Output the (X, Y) coordinate of the center of the cell containing the given text.  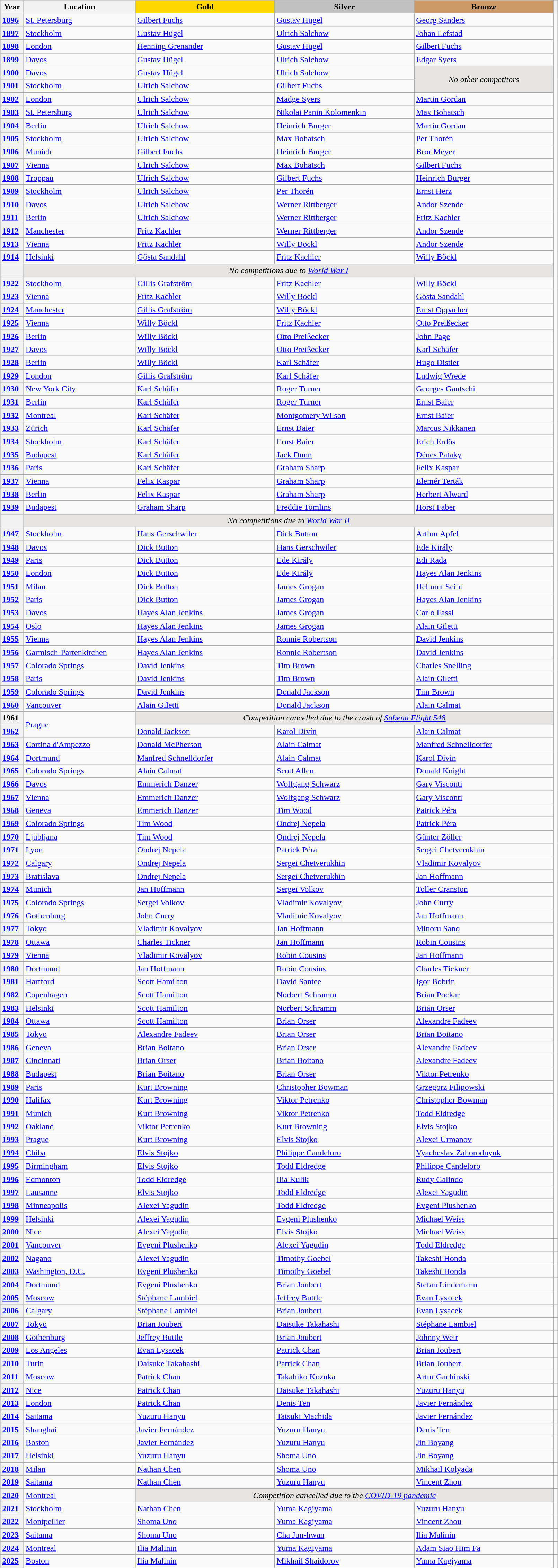
Georg Sanders (484, 20)
Erich Erdös (484, 442)
2005 (12, 1298)
Marcus Nikkanen (484, 428)
1901 (12, 86)
1932 (12, 415)
Grzegorz Filipowski (484, 1087)
Oakland (80, 1126)
1900 (12, 73)
Los Angeles (80, 1350)
Stefan Lindemann (484, 1285)
1896 (12, 20)
Lausanne (80, 1192)
1986 (12, 1048)
2004 (12, 1285)
1953 (12, 613)
2015 (12, 1430)
1937 (12, 481)
Year (12, 7)
2018 (12, 1469)
1968 (12, 810)
1972 (12, 863)
1906 (12, 152)
1991 (12, 1113)
1970 (12, 837)
Horst Faber (484, 507)
1907 (12, 165)
1951 (12, 587)
1898 (12, 46)
Bronze (484, 7)
1925 (12, 323)
Chiba (80, 1153)
Takahiko Kozuka (344, 1377)
1973 (12, 876)
1914 (12, 257)
Donald Knight (484, 771)
1924 (12, 310)
1954 (12, 626)
Washington, D.C. (80, 1271)
1979 (12, 955)
1963 (12, 744)
David Santee (344, 981)
1935 (12, 455)
Ljubljana (80, 837)
1959 (12, 692)
1960 (12, 705)
2007 (12, 1324)
2006 (12, 1311)
1931 (12, 402)
1980 (12, 968)
1923 (12, 297)
1930 (12, 389)
1971 (12, 850)
Bratislava (80, 876)
1977 (12, 929)
No other competitors (484, 79)
2017 (12, 1456)
1984 (12, 1021)
Hartford (80, 981)
Montpellier (80, 1522)
1998 (12, 1205)
Toller Cranston (484, 889)
Edi Rada (484, 560)
Madge Syers (344, 99)
2001 (12, 1245)
2020 (12, 1495)
Birmingham (80, 1166)
1969 (12, 824)
2022 (12, 1522)
2014 (12, 1416)
Gold (205, 7)
Minneapolis (80, 1205)
1950 (12, 573)
Donald McPherson (205, 744)
1993 (12, 1140)
1955 (12, 639)
1988 (12, 1074)
Hellmut Seibt (484, 587)
2016 (12, 1443)
1929 (12, 375)
1994 (12, 1153)
Elemér Terták (484, 481)
1999 (12, 1218)
Location (80, 7)
John Page (484, 336)
1904 (12, 125)
1985 (12, 1034)
1913 (12, 244)
Jack Dunn (344, 455)
2008 (12, 1337)
Cha Jun-hwan (344, 1535)
1967 (12, 797)
1958 (12, 679)
1912 (12, 231)
2011 (12, 1377)
Johnny Weir (484, 1337)
Cortina d'Ampezzo (80, 744)
1956 (12, 652)
Garmisch-Partenkirchen (80, 652)
Johan Lefstad (484, 33)
1939 (12, 507)
Arthur Apfel (484, 534)
Oslo (80, 626)
2003 (12, 1271)
1992 (12, 1126)
2012 (12, 1390)
1989 (12, 1087)
1922 (12, 283)
1936 (12, 468)
Minoru Sano (484, 929)
2025 (12, 1561)
2009 (12, 1350)
1938 (12, 494)
Mikhail Kolyada (484, 1469)
Mikhail Shaidorov (344, 1561)
1965 (12, 771)
Rudy Galindo (484, 1179)
1905 (12, 138)
1949 (12, 560)
1957 (12, 665)
1903 (12, 112)
Vyacheslav Zahorodnyuk (484, 1153)
1961 (12, 718)
New York City (80, 389)
Günter Zöller (484, 837)
Cincinnati (80, 1061)
2010 (12, 1363)
2024 (12, 1548)
Turin (80, 1363)
2000 (12, 1232)
Competition cancelled due to the crash of Sabena Flight 548 (345, 718)
1981 (12, 981)
1952 (12, 600)
Halifax (80, 1100)
Brian Pockar (484, 995)
1934 (12, 442)
Ernst Oppacher (484, 310)
1975 (12, 903)
1978 (12, 942)
Ilia Kulik (344, 1179)
1976 (12, 916)
1928 (12, 362)
Freddie Tomlins (344, 507)
1897 (12, 33)
1908 (12, 178)
Montgomery Wilson (344, 415)
Adam Siao Him Fa (484, 1548)
Hugo Distler (484, 362)
Artur Gachinski (484, 1377)
2002 (12, 1258)
1983 (12, 1008)
Troppau (80, 178)
1933 (12, 428)
Georges Gautschi (484, 389)
Shanghai (80, 1430)
2019 (12, 1482)
Ludwig Wrede (484, 375)
1995 (12, 1166)
Carlo Fassi (484, 613)
Charles Snelling (484, 665)
2013 (12, 1403)
1962 (12, 731)
1974 (12, 889)
Edgar Syers (484, 60)
Henning Grenander (205, 46)
Silver (344, 7)
1997 (12, 1192)
2021 (12, 1508)
1966 (12, 784)
Zürich (80, 428)
1982 (12, 995)
Bror Meyer (484, 152)
Alexei Urmanov (484, 1140)
1910 (12, 205)
Igor Bobrin (484, 981)
Nikolai Panin Kolomenkin (344, 112)
1927 (12, 349)
Edmonton (80, 1179)
1987 (12, 1061)
Competition cancelled due to the COVID-19 pandemic (345, 1495)
Scott Allen (344, 771)
1909 (12, 191)
1964 (12, 758)
Dénes Pataky (484, 455)
1947 (12, 534)
Herbert Alward (484, 494)
Lyon (80, 850)
2023 (12, 1535)
1996 (12, 1179)
No competitions due to World War I (289, 270)
No competitions due to World War II (289, 520)
Copenhagen (80, 995)
Nagano (80, 1258)
1926 (12, 336)
1899 (12, 60)
Ernst Herz (484, 191)
1948 (12, 547)
1902 (12, 99)
Tatsuki Machida (344, 1416)
1990 (12, 1100)
1911 (12, 218)
